Scan for the cell matching the given text and deliver its [X, Y] coordinate at center. 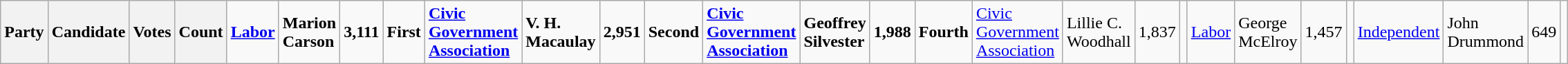
Votes [152, 32]
Independent [1399, 32]
2,951 [622, 32]
First [404, 32]
Fourth [943, 32]
649 [1544, 32]
Marion Carson [309, 32]
1,457 [1323, 32]
John Drummond [1486, 32]
3,111 [362, 32]
Candidate [88, 32]
George McElroy [1268, 32]
Lillie C. Woodhall [1099, 32]
Geoffrey Silvester [835, 32]
Second [673, 32]
1,988 [892, 32]
Party [24, 32]
V. H. Macaulay [561, 32]
1,837 [1157, 32]
Count [200, 32]
